Output the (X, Y) coordinate of the center of the cell containing the given text.  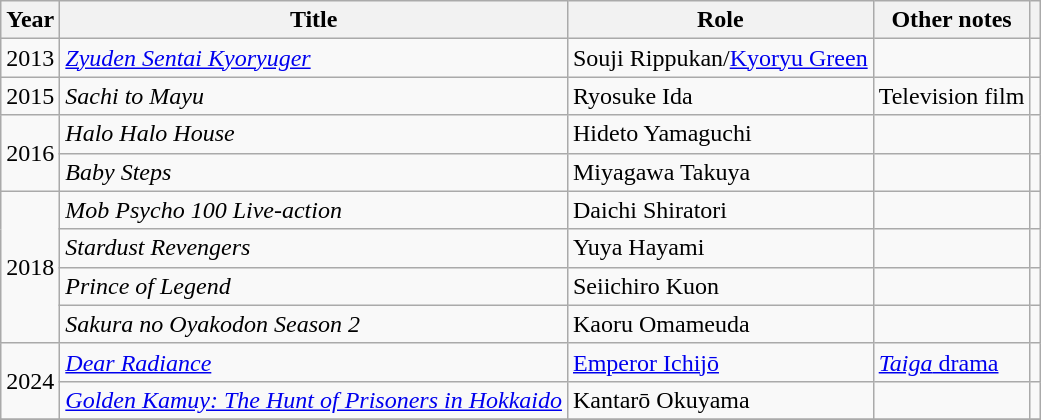
Yuya Hayami (720, 248)
Halo Halo House (314, 134)
Ryosuke Ida (720, 96)
2013 (30, 58)
2016 (30, 153)
Sakura no Oyakodon Season 2 (314, 324)
Kantarō Okuyama (720, 400)
2015 (30, 96)
Hideto Yamaguchi (720, 134)
Emperor Ichijō (720, 362)
Golden Kamuy: The Hunt of Prisoners in Hokkaido (314, 400)
Other notes (952, 20)
Zyuden Sentai Kyoryuger (314, 58)
Year (30, 20)
Daichi Shiratori (720, 210)
Title (314, 20)
Television film (952, 96)
Seiichiro Kuon (720, 286)
Role (720, 20)
2018 (30, 267)
Baby Steps (314, 172)
Taiga drama (952, 362)
Souji Rippukan/Kyoryu Green (720, 58)
Dear Radiance (314, 362)
Mob Psycho 100 Live-action (314, 210)
Stardust Revengers (314, 248)
Kaoru Omameuda (720, 324)
2024 (30, 381)
Prince of Legend (314, 286)
Sachi to Mayu (314, 96)
Miyagawa Takuya (720, 172)
